From the cell containing the given text, extract its center point as (X, Y) coordinate. 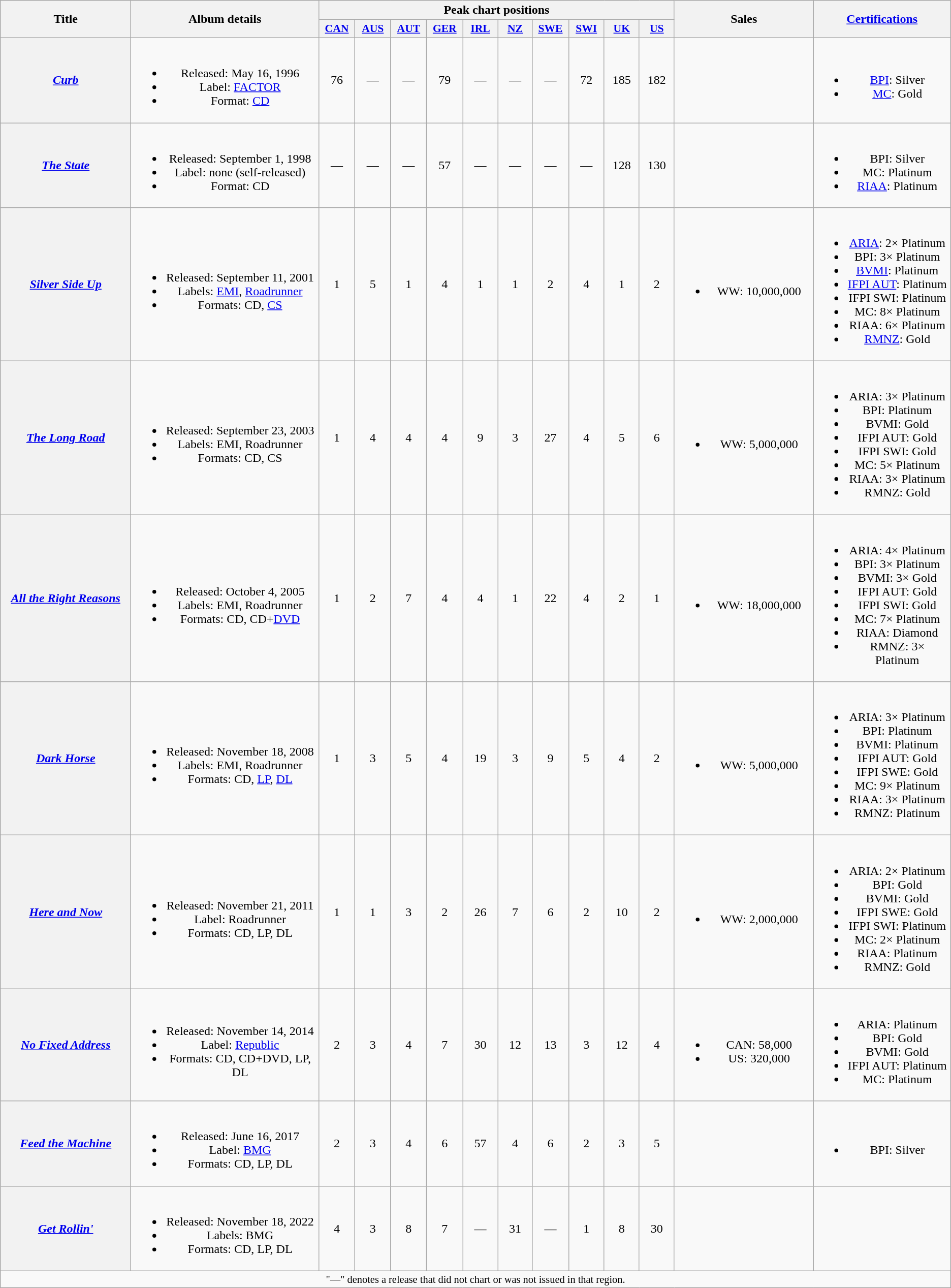
SWE (551, 29)
Sales (744, 19)
Get Rollin' (66, 1229)
Released: November 21, 2011Label: RoadrunnerFormats: CD, LP, DL (225, 912)
GER (445, 29)
No Fixed Address (66, 1045)
BPI: SilverMC: Gold (882, 80)
US (656, 29)
ARIA: 2× PlatinumBPI: 3× PlatinumBVMI: PlatinumIFPI AUT: PlatinumIFPI SWI: PlatinumMC: 8× PlatinumRIAA: 6× PlatinumRMNZ: Gold (882, 285)
WW: 2,000,000 (744, 912)
Dark Horse (66, 759)
Album details (225, 19)
22 (551, 599)
Released: November 18, 2008Labels: EMI, RoadrunnerFormats: CD, LP, DL (225, 759)
BPI: SilverMC: PlatinumRIAA: Platinum (882, 166)
BPI: Silver (882, 1143)
Released: November 14, 2014Label: RepublicFormats: CD, CD+DVD, LP, DL (225, 1045)
All the Right Reasons (66, 599)
Released: October 4, 2005Labels: EMI, RoadrunnerFormats: CD, CD+DVD (225, 599)
ARIA: 3× PlatinumBPI: PlatinumBVMI: GoldIFPI AUT: GoldIFPI SWI: GoldMC: 5× PlatinumRIAA: 3× PlatinumRMNZ: Gold (882, 438)
Released: September 11, 2001Labels: EMI, RoadrunnerFormats: CD, CS (225, 285)
19 (481, 759)
ARIA: PlatinumBPI: GoldBVMI: GoldIFPI AUT: PlatinumMC: Platinum (882, 1045)
182 (656, 80)
Released: May 16, 1996Label: FACTORFormat: CD (225, 80)
128 (622, 166)
ARIA: 3× PlatinumBPI: PlatinumBVMI: PlatinumIFPI AUT: GoldIFPI SWE: GoldMC: 9× PlatinumRIAA: 3× PlatinumRMNZ: Platinum (882, 759)
Feed the Machine (66, 1143)
79 (445, 80)
Released: November 18, 2022Labels: BMGFormats: CD, LP, DL (225, 1229)
Title (66, 19)
ARIA: 4× PlatinumBPI: 3× PlatinumBVMI: 3× GoldIFPI AUT: GoldIFPI SWI: GoldMC: 7× PlatinumRIAA: DiamondRMNZ: 3× Platinum (882, 599)
The Long Road (66, 438)
ARIA: 2× PlatinumBPI: GoldBVMI: GoldIFPI SWE: GoldIFPI SWI: PlatinumMC: 2× PlatinumRIAA: PlatinumRMNZ: Gold (882, 912)
The State (66, 166)
26 (481, 912)
AUT (408, 29)
SWI (586, 29)
Released: September 1, 1998Label: none (self-released)Format: CD (225, 166)
CAN: 58,000US: 320,000 (744, 1045)
WW: 10,000,000 (744, 285)
WW: 18,000,000 (744, 599)
31 (515, 1229)
185 (622, 80)
Released: June 16, 2017Label: BMGFormats: CD, LP, DL (225, 1143)
Here and Now (66, 912)
Certifications (882, 19)
72 (586, 80)
10 (622, 912)
IRL (481, 29)
Released: September 23, 2003Labels: EMI, RoadrunnerFormats: CD, CS (225, 438)
Curb (66, 80)
13 (551, 1045)
Peak chart positions (496, 10)
27 (551, 438)
"—" denotes a release that did not chart or was not issued in that region. (475, 1279)
130 (656, 166)
CAN (336, 29)
UK (622, 29)
76 (336, 80)
AUS (373, 29)
Silver Side Up (66, 285)
NZ (515, 29)
